Locate the cell with the specified text and output its [x, y] center coordinate. 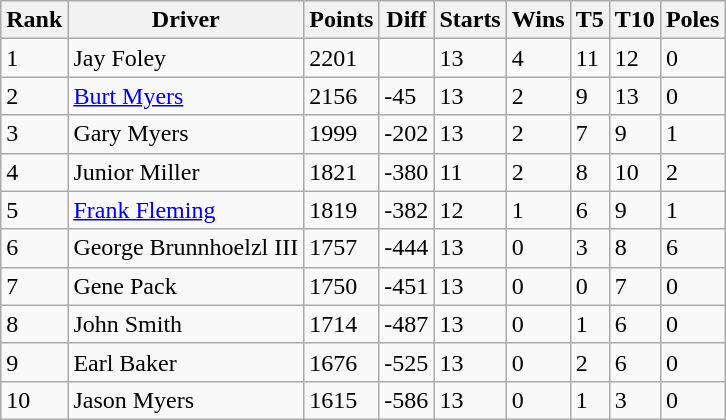
-586 [406, 400]
-525 [406, 362]
Frank Fleming [186, 210]
-202 [406, 134]
Junior Miller [186, 172]
Jay Foley [186, 58]
1714 [342, 324]
1750 [342, 286]
Starts [470, 20]
Poles [692, 20]
Jason Myers [186, 400]
2201 [342, 58]
1676 [342, 362]
Points [342, 20]
1819 [342, 210]
T5 [590, 20]
1757 [342, 248]
Diff [406, 20]
-487 [406, 324]
Gene Pack [186, 286]
-451 [406, 286]
Driver [186, 20]
George Brunnhoelzl III [186, 248]
2156 [342, 96]
1999 [342, 134]
Earl Baker [186, 362]
-382 [406, 210]
1821 [342, 172]
-444 [406, 248]
Burt Myers [186, 96]
-380 [406, 172]
1615 [342, 400]
Rank [34, 20]
Wins [538, 20]
Gary Myers [186, 134]
-45 [406, 96]
John Smith [186, 324]
5 [34, 210]
T10 [634, 20]
